Identify which cell holds the provided text, then report its [X, Y] central coordinate. 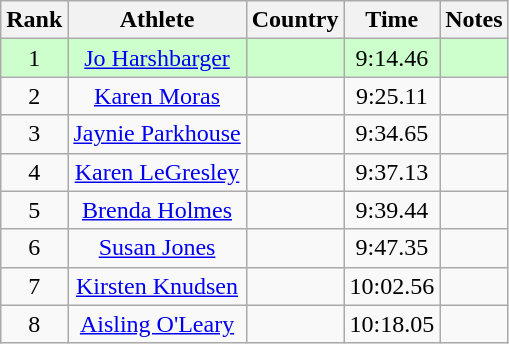
1 [34, 58]
Kirsten Knudsen [157, 286]
9:47.35 [392, 248]
Notes [474, 20]
4 [34, 172]
Jaynie Parkhouse [157, 134]
9:14.46 [392, 58]
Time [392, 20]
9:34.65 [392, 134]
Karen LeGresley [157, 172]
3 [34, 134]
Rank [34, 20]
10:18.05 [392, 324]
8 [34, 324]
Susan Jones [157, 248]
9:25.11 [392, 96]
6 [34, 248]
Aisling O'Leary [157, 324]
5 [34, 210]
Jo Harshbarger [157, 58]
2 [34, 96]
9:37.13 [392, 172]
Country [295, 20]
7 [34, 286]
Athlete [157, 20]
10:02.56 [392, 286]
Karen Moras [157, 96]
9:39.44 [392, 210]
Brenda Holmes [157, 210]
